Locate the cell with the specified text and output its (X, Y) center coordinate. 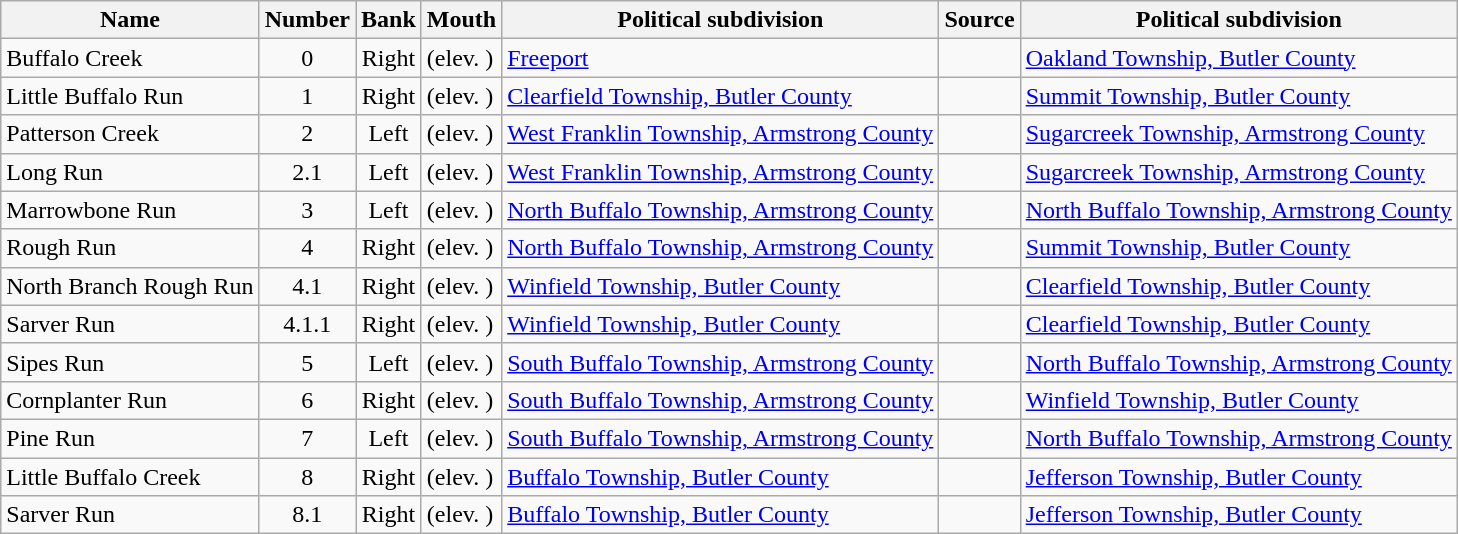
2.1 (307, 172)
Oakland Township, Butler County (1238, 58)
Long Run (130, 172)
Freeport (720, 58)
Rough Run (130, 248)
4 (307, 248)
Bank (389, 20)
3 (307, 210)
7 (307, 438)
8.1 (307, 515)
Number (307, 20)
5 (307, 362)
0 (307, 58)
Pine Run (130, 438)
Cornplanter Run (130, 400)
Name (130, 20)
4.1 (307, 286)
Sipes Run (130, 362)
2 (307, 134)
1 (307, 96)
Mouth (461, 20)
North Branch Rough Run (130, 286)
4.1.1 (307, 324)
Marrowbone Run (130, 210)
Little Buffalo Creek (130, 477)
Buffalo Creek (130, 58)
Source (980, 20)
Patterson Creek (130, 134)
6 (307, 400)
8 (307, 477)
Little Buffalo Run (130, 96)
